Search for the cell housing the specified text and yield its [x, y] center coordinate. 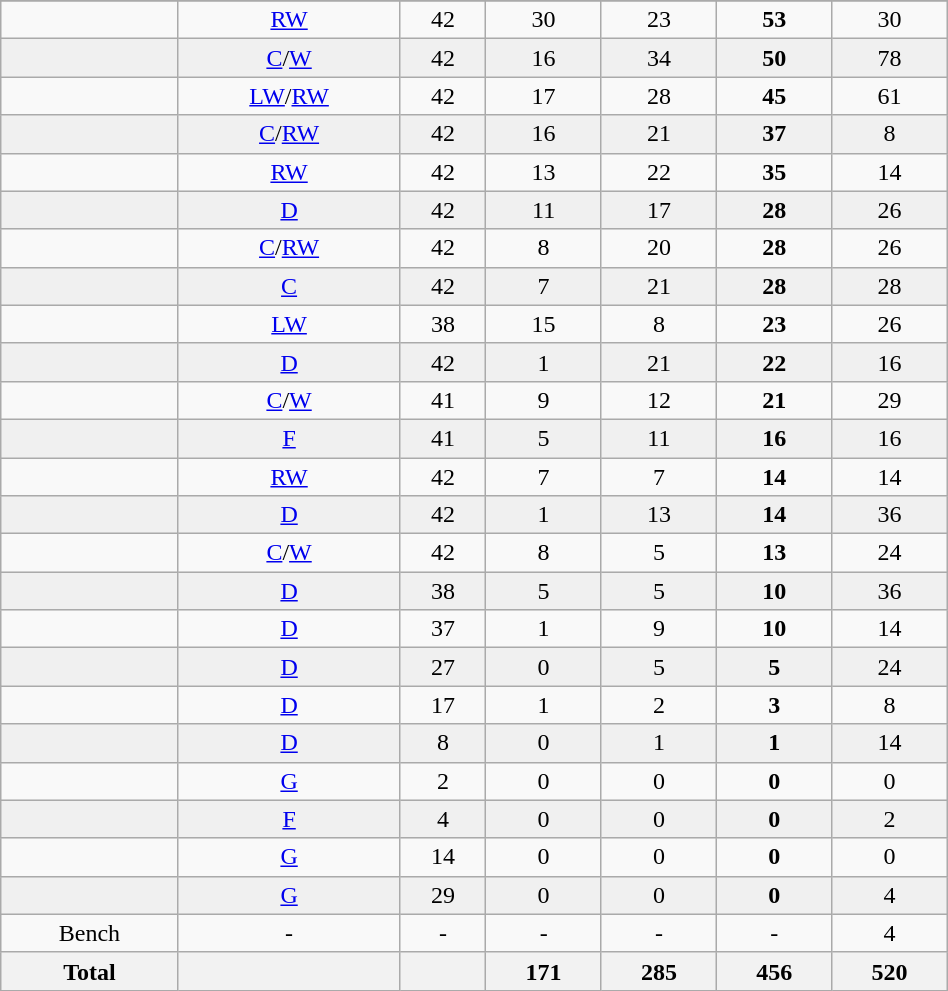
LW [289, 324]
50 [774, 58]
Bench [90, 933]
456 [774, 971]
12 [658, 400]
Total [90, 971]
LW/RW [289, 96]
61 [890, 96]
3 [774, 705]
20 [658, 248]
53 [774, 20]
285 [658, 971]
27 [443, 667]
35 [774, 172]
171 [544, 971]
C [289, 286]
15 [544, 324]
520 [890, 971]
34 [658, 58]
78 [890, 58]
45 [774, 96]
